Scan for the cell matching the given text and deliver its (X, Y) coordinate at center. 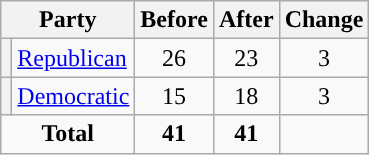
18 (246, 96)
Total (68, 134)
23 (246, 58)
Change (324, 20)
26 (174, 58)
Before (174, 20)
Party (68, 20)
After (246, 20)
Democratic (74, 96)
15 (174, 96)
Republican (74, 58)
